Scan for the cell matching the given text and deliver its (X, Y) coordinate at center. 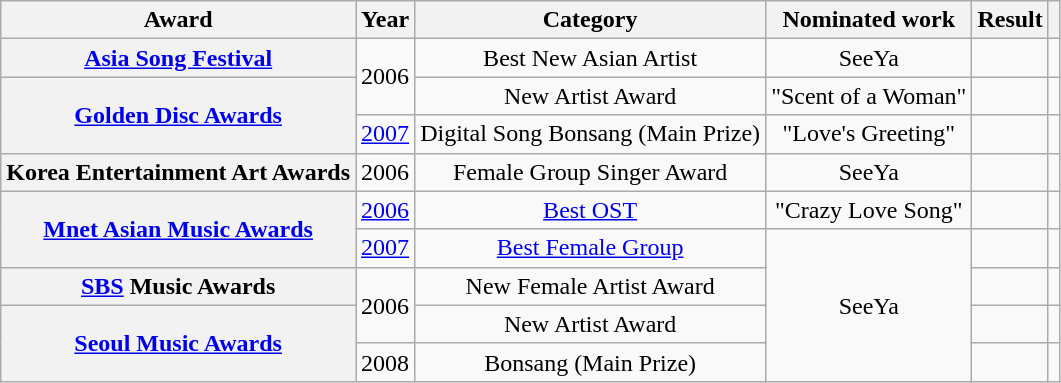
New Female Artist Award (590, 286)
Bonsang (Main Prize) (590, 362)
"Scent of a Woman" (869, 96)
Best New Asian Artist (590, 58)
Year (386, 20)
"Love's Greeting" (869, 134)
Korea Entertainment Art Awards (178, 172)
Result (1010, 20)
Category (590, 20)
SBS Music Awards (178, 286)
Asia Song Festival (178, 58)
Award (178, 20)
Golden Disc Awards (178, 115)
2008 (386, 362)
Seoul Music Awards (178, 343)
Female Group Singer Award (590, 172)
Nominated work (869, 20)
Best Female Group (590, 248)
Digital Song Bonsang (Main Prize) (590, 134)
Mnet Asian Music Awards (178, 229)
Best OST (590, 210)
"Crazy Love Song" (869, 210)
